Identify which cell holds the provided text, then report its (X, Y) central coordinate. 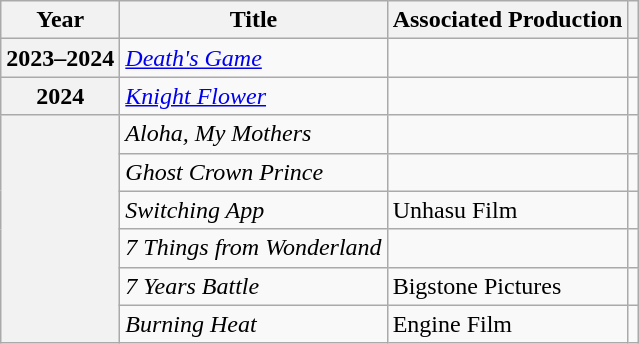
7 Things from Wonderland (254, 248)
Year (60, 20)
Title (254, 20)
Ghost Crown Prince (254, 172)
Burning Heat (254, 324)
Unhasu Film (508, 210)
2024 (60, 96)
2023–2024 (60, 58)
Associated Production (508, 20)
Bigstone Pictures (508, 286)
Engine Film (508, 324)
Death's Game (254, 58)
7 Years Battle (254, 286)
Aloha, My Mothers (254, 134)
Switching App (254, 210)
Knight Flower (254, 96)
